For the text-containing cell, return its midpoint in (x, y) coordinate format. 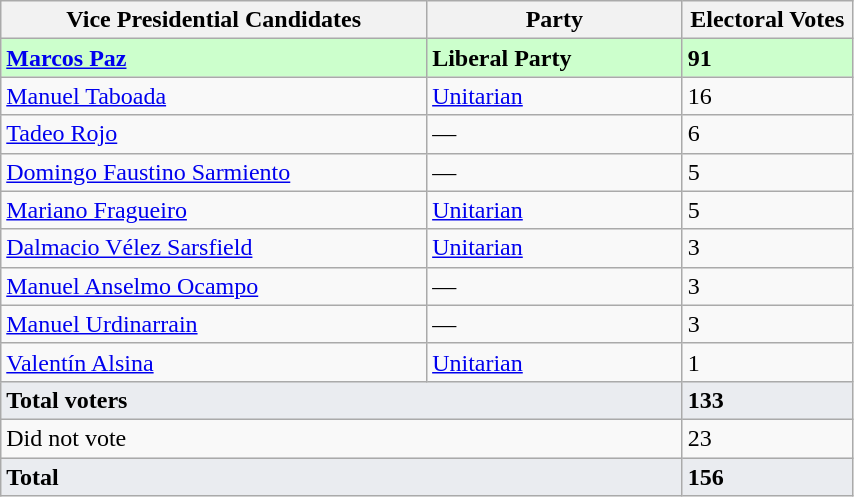
Tadeo Rojo (214, 134)
Mariano Fragueiro (214, 210)
Manuel Urdinarrain (214, 324)
Domingo Faustino Sarmiento (214, 172)
Party (554, 20)
133 (767, 400)
Electoral Votes (767, 20)
6 (767, 134)
1 (767, 362)
23 (767, 438)
Manuel Taboada (214, 96)
16 (767, 96)
Total voters (342, 400)
Did not vote (342, 438)
91 (767, 58)
Vice Presidential Candidates (214, 20)
Liberal Party (554, 58)
Marcos Paz (214, 58)
156 (767, 477)
Total (342, 477)
Manuel Anselmo Ocampo (214, 286)
Dalmacio Vélez Sarsfield (214, 248)
Valentín Alsina (214, 362)
